Detect which cell encompasses the target text, then output its [x, y] center coordinate. 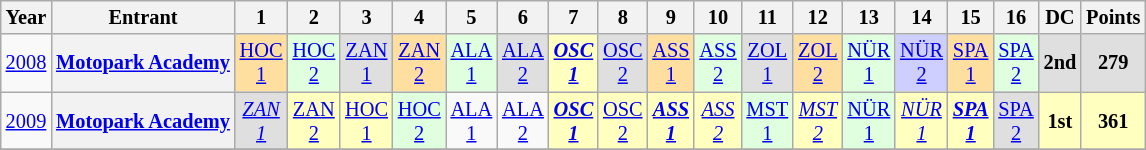
7 [574, 17]
1st [1060, 121]
2008 [26, 63]
2009 [26, 121]
16 [1016, 17]
11 [768, 17]
8 [622, 17]
361 [1113, 121]
MST1 [768, 121]
12 [818, 17]
14 [922, 17]
NÜR2 [922, 63]
13 [868, 17]
1 [262, 17]
2nd [1060, 63]
6 [523, 17]
Entrant [143, 17]
2 [314, 17]
5 [472, 17]
Year [26, 17]
Points [1113, 17]
10 [718, 17]
3 [366, 17]
ZOL2 [818, 63]
MST2 [818, 121]
9 [670, 17]
DC [1060, 17]
15 [971, 17]
4 [420, 17]
ZOL1 [768, 63]
279 [1113, 63]
